Scan for the cell matching the given text and deliver its [X, Y] coordinate at center. 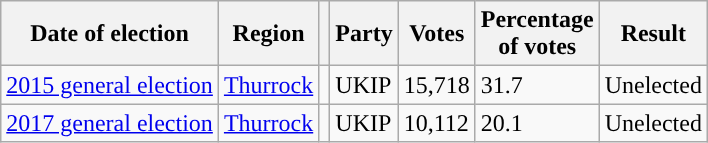
Votes [436, 34]
31.7 [537, 85]
Date of election [110, 34]
Party [364, 34]
Region [268, 34]
20.1 [537, 123]
15,718 [436, 85]
Result [653, 34]
2017 general election [110, 123]
2015 general election [110, 85]
10,112 [436, 123]
Percentageof votes [537, 34]
